Identify which cell holds the provided text, then report its (x, y) central coordinate. 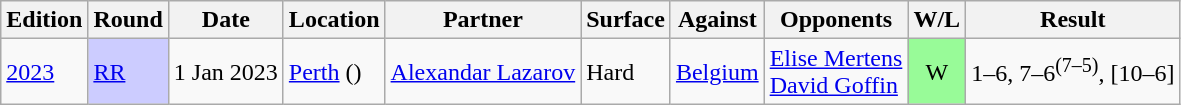
2023 (44, 72)
Partner (483, 20)
RR (128, 72)
Perth () (334, 72)
Round (128, 20)
Belgium (717, 72)
Alexandar Lazarov (483, 72)
Location (334, 20)
1–6, 7–6(7–5), [10–6] (1073, 72)
Edition (44, 20)
1 Jan 2023 (226, 72)
Result (1073, 20)
W/L (937, 20)
Date (226, 20)
W (937, 72)
Against (717, 20)
Hard (626, 72)
Opponents (836, 20)
Elise Mertens David Goffin (836, 72)
Surface (626, 20)
